Detect which cell encompasses the target text, then output its (x, y) center coordinate. 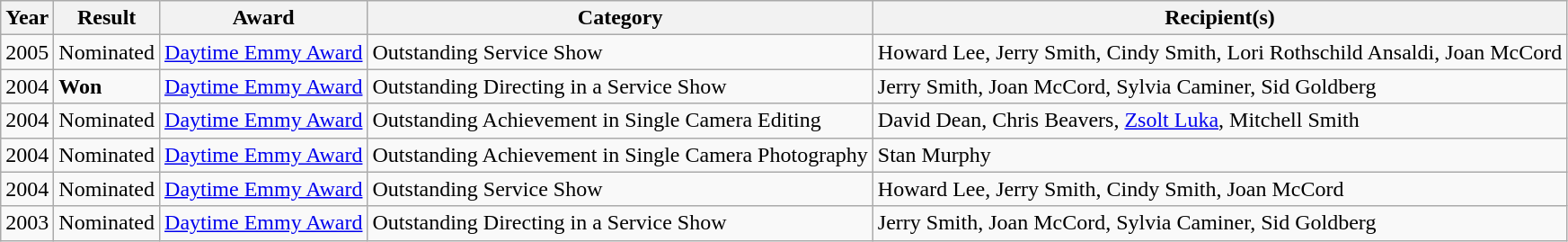
Result (107, 18)
Category (620, 18)
Award (264, 18)
Howard Lee, Jerry Smith, Cindy Smith, Joan McCord (1219, 189)
David Dean, Chris Beavers, Zsolt Luka, Mitchell Smith (1219, 121)
Won (107, 86)
Year (27, 18)
Stan Murphy (1219, 155)
Recipient(s) (1219, 18)
Howard Lee, Jerry Smith, Cindy Smith, Lori Rothschild Ansaldi, Joan McCord (1219, 52)
Outstanding Achievement in Single Camera Editing (620, 121)
Outstanding Achievement in Single Camera Photography (620, 155)
2003 (27, 223)
2005 (27, 52)
